Identify which cell holds the provided text, then report its (X, Y) central coordinate. 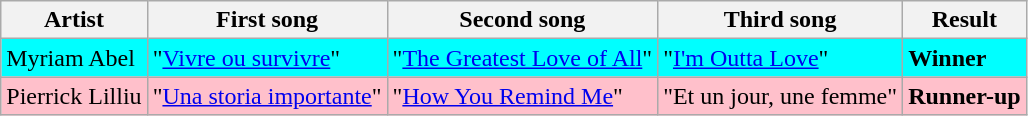
"Et un jour, une femme" (780, 96)
First song (267, 20)
"Vivre ou survivre" (267, 58)
"Una storia importante" (267, 96)
"How You Remind Me" (522, 96)
Result (965, 20)
Myriam Abel (74, 58)
"I'm Outta Love" (780, 58)
Pierrick Lilliu (74, 96)
"The Greatest Love of All" (522, 58)
Third song (780, 20)
Second song (522, 20)
Runner-up (965, 96)
Artist (74, 20)
Winner (965, 58)
